For the text-containing cell, return its midpoint in [x, y] coordinate format. 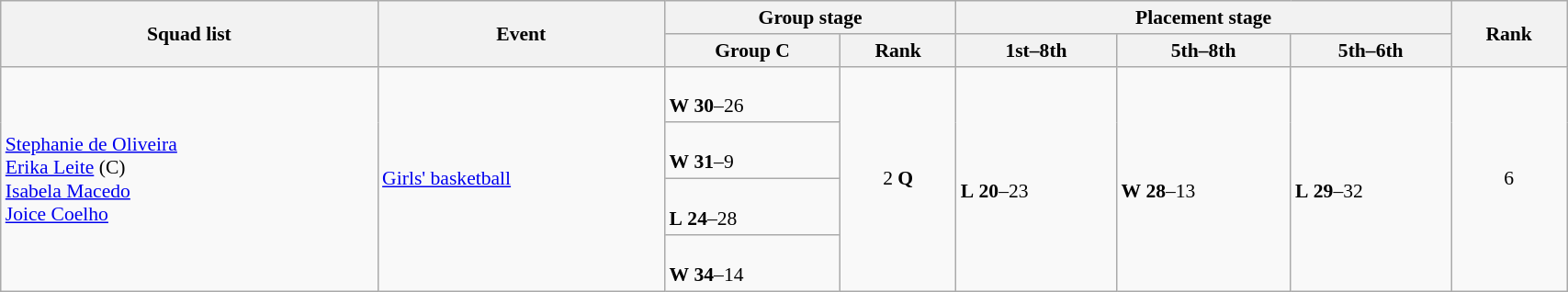
2 Q [898, 178]
1st–8th [1036, 51]
L 20–23 [1036, 178]
Group stage [810, 17]
Girls' basketball [521, 178]
L 29–32 [1371, 178]
L 24–28 [751, 208]
W 34–14 [751, 263]
6 [1509, 178]
W 31–9 [751, 151]
Event [521, 33]
Group C [751, 51]
W 28–13 [1203, 178]
Placement stage [1203, 17]
Stephanie de OliveiraErika Leite (C)Isabela MacedoJoice Coelho [189, 178]
W 30–26 [751, 94]
Squad list [189, 33]
5th–6th [1371, 51]
5th–8th [1203, 51]
